Determine the (x, y) coordinate at the center of the cell enclosing the given text.  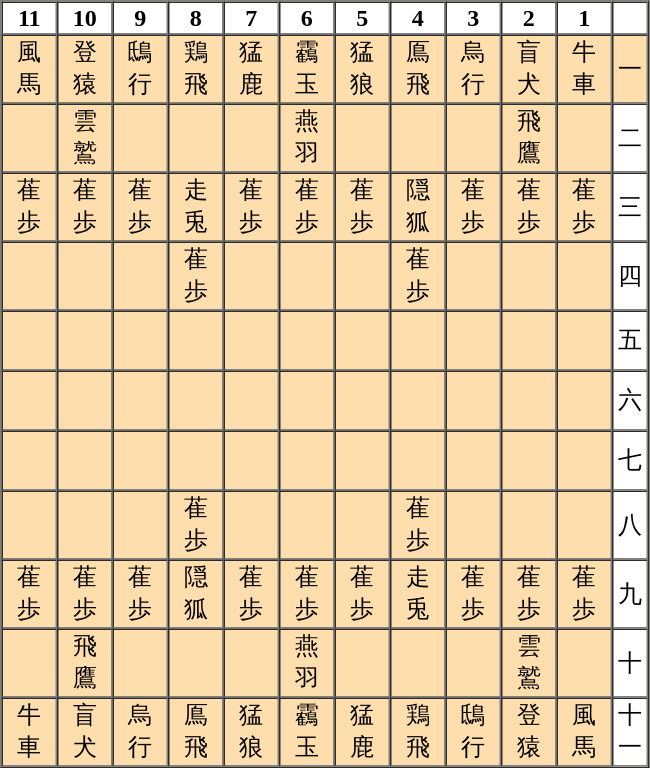
7 (252, 18)
10 (85, 18)
四 (630, 276)
一 (630, 68)
十 (630, 662)
八 (630, 524)
三 (630, 206)
9 (140, 18)
5 (362, 18)
8 (196, 18)
11 (30, 18)
十一 (630, 732)
五 (630, 340)
二 (630, 138)
3 (474, 18)
2 (529, 18)
六 (630, 400)
6 (307, 18)
七 (630, 460)
4 (418, 18)
九 (630, 594)
1 (584, 18)
